Search for the cell housing the specified text and yield its (x, y) center coordinate. 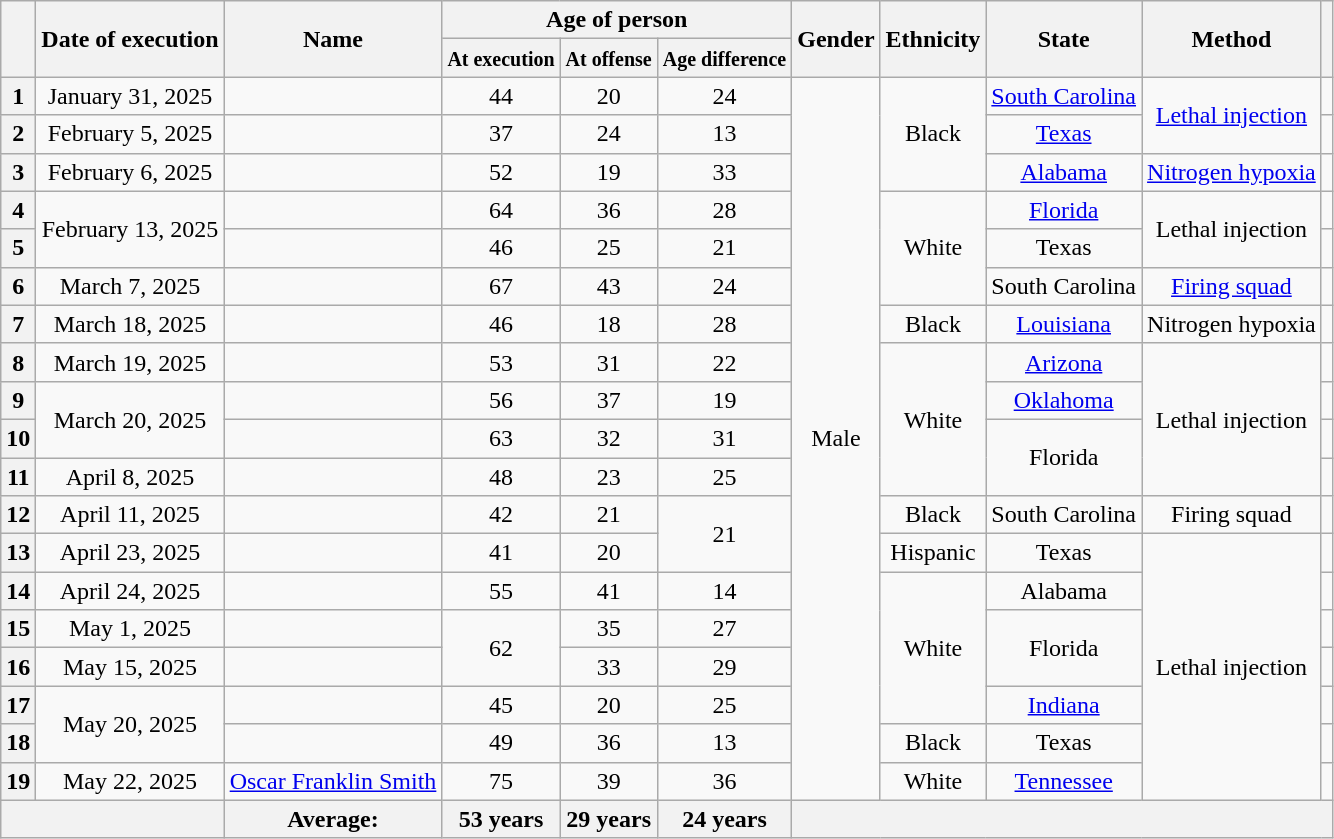
5 (18, 248)
49 (501, 743)
39 (608, 781)
10 (18, 438)
48 (501, 477)
7 (18, 324)
At offense (608, 58)
44 (501, 96)
9 (18, 400)
At execution (501, 58)
45 (501, 705)
May 20, 2025 (130, 724)
56 (501, 400)
March 19, 2025 (130, 362)
52 (501, 172)
May 1, 2025 (130, 629)
11 (18, 477)
29 (724, 667)
24 years (724, 819)
Age of person (617, 20)
Name (333, 39)
April 11, 2025 (130, 515)
March 20, 2025 (130, 419)
Oklahoma (1064, 400)
22 (724, 362)
2 (18, 134)
May 22, 2025 (130, 781)
32 (608, 438)
1 (18, 96)
April 24, 2025 (130, 591)
Age difference (724, 58)
Date of execution (130, 39)
12 (18, 515)
Oscar Franklin Smith (333, 781)
43 (608, 286)
February 5, 2025 (130, 134)
Ethnicity (933, 39)
62 (501, 648)
17 (18, 705)
Arizona (1064, 362)
April 8, 2025 (130, 477)
April 23, 2025 (130, 553)
53 years (501, 819)
4 (18, 210)
February 6, 2025 (130, 172)
March 18, 2025 (130, 324)
Tennessee (1064, 781)
3 (18, 172)
55 (501, 591)
27 (724, 629)
January 31, 2025 (130, 96)
53 (501, 362)
23 (608, 477)
35 (608, 629)
29 years (608, 819)
15 (18, 629)
February 13, 2025 (130, 229)
Gender (836, 39)
63 (501, 438)
42 (501, 515)
8 (18, 362)
75 (501, 781)
67 (501, 286)
State (1064, 39)
Average: (333, 819)
6 (18, 286)
Hispanic (933, 553)
Louisiana (1064, 324)
64 (501, 210)
Indiana (1064, 705)
16 (18, 667)
March 7, 2025 (130, 286)
Male (836, 438)
May 15, 2025 (130, 667)
Method (1232, 39)
